Provide the [x, y] coordinate of the cell's center where the given text is located.  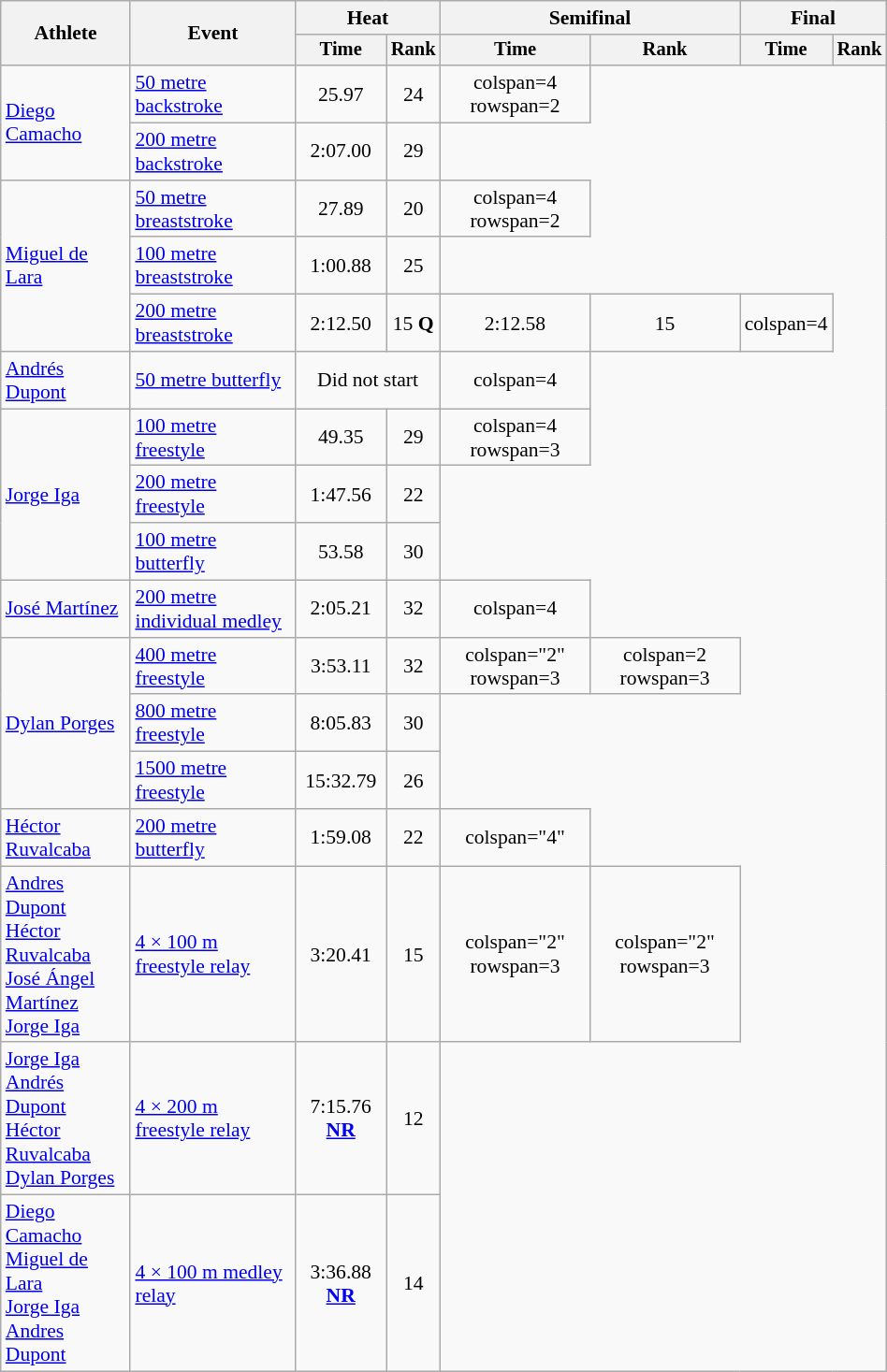
15:32.79 [341, 780]
3:36.88 NR [341, 1283]
Jorge Iga Andrés DupontHéctor Ruvalcaba Dylan Porges [65, 1119]
4 × 200 m freestyle relay [212, 1119]
7:15.76 NR [341, 1119]
2:05.21 [341, 610]
1500 metre freestyle [212, 780]
1:47.56 [341, 494]
José Martínez [65, 610]
25 [414, 266]
Did not start [369, 380]
2:07.00 [341, 152]
800 metre freestyle [212, 724]
27.89 [341, 209]
400 metre freestyle [212, 666]
Athlete [65, 34]
colspan=4 rowspan=3 [515, 438]
200 metre individual medley [212, 610]
Semifinal [589, 18]
14 [414, 1283]
200 metre butterfly [212, 838]
colspan=2 rowspan=3 [665, 666]
200 metre breaststroke [212, 324]
20 [414, 209]
Miguel de Lara [65, 266]
Andres DupontHéctor Ruvalcaba José Ángel Martínez Jorge Iga [65, 954]
Diego Camacho Miguel de Lara Jorge Iga Andres Dupont [65, 1283]
50 metre breaststroke [212, 209]
200 metre freestyle [212, 494]
24 [414, 94]
49.35 [341, 438]
Jorge Iga [65, 494]
100 metre freestyle [212, 438]
4 × 100 m medley relay [212, 1283]
15 Q [414, 324]
50 metre backstroke [212, 94]
3:53.11 [341, 666]
Heat [369, 18]
8:05.83 [341, 724]
1:59.08 [341, 838]
3:20.41 [341, 954]
Dylan Porges [65, 724]
2:12.50 [341, 324]
200 metre backstroke [212, 152]
colspan="4" [515, 838]
53.58 [341, 552]
26 [414, 780]
4 × 100 m freestyle relay [212, 954]
100 metre butterfly [212, 552]
Diego Camacho [65, 123]
1:00.88 [341, 266]
50 metre butterfly [212, 380]
Andrés Dupont [65, 380]
2:12.58 [515, 324]
Héctor Ruvalcaba [65, 838]
25.97 [341, 94]
100 metre breaststroke [212, 266]
12 [414, 1119]
Event [212, 34]
Final [814, 18]
